Capture the cell that displays the provided text and extract its (x, y) central coordinate. 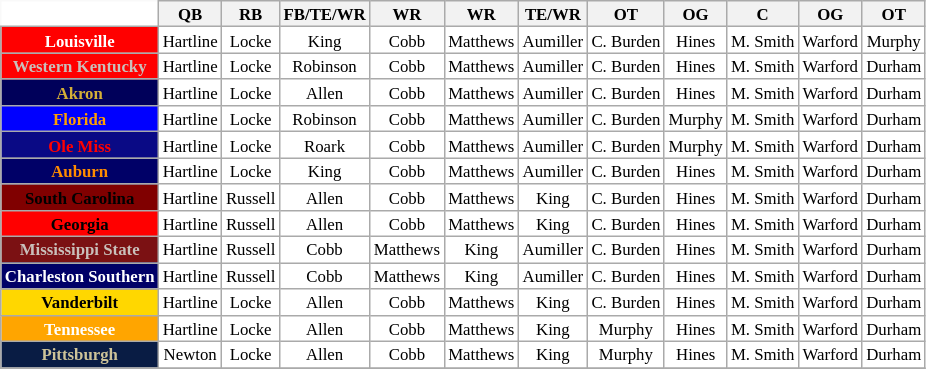
TE/WR (552, 14)
Mississippi State (80, 250)
Charleston Southern (80, 276)
South Carolina (80, 197)
C (763, 14)
QB (190, 14)
Tennessee (80, 328)
Roark (324, 145)
FB/TE/WR (324, 14)
Louisville (80, 40)
Florida (80, 119)
Auburn (80, 171)
Pittsburgh (80, 355)
Georgia (80, 224)
Vanderbilt (80, 302)
RB (251, 14)
Newton (190, 355)
Western Kentucky (80, 66)
Ole Miss (80, 145)
Akron (80, 93)
